Detect which cell encompasses the target text, then output its [X, Y] center coordinate. 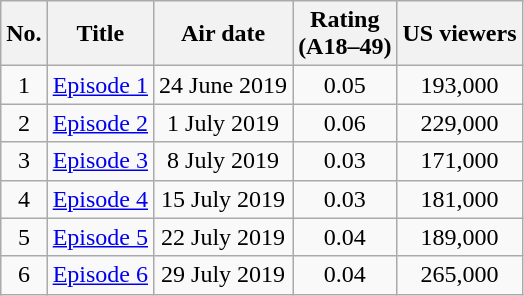
193,000 [460, 85]
189,000 [460, 237]
8 July 2019 [224, 161]
1 [24, 85]
Episode 3 [100, 161]
US viewers [460, 34]
3 [24, 161]
Episode 4 [100, 199]
No. [24, 34]
181,000 [460, 199]
265,000 [460, 275]
0.06 [345, 123]
Episode 5 [100, 237]
0.05 [345, 85]
22 July 2019 [224, 237]
15 July 2019 [224, 199]
Episode 1 [100, 85]
229,000 [460, 123]
Episode 6 [100, 275]
Title [100, 34]
1 July 2019 [224, 123]
Episode 2 [100, 123]
Rating(A18–49) [345, 34]
171,000 [460, 161]
2 [24, 123]
6 [24, 275]
29 July 2019 [224, 275]
5 [24, 237]
Air date [224, 34]
24 June 2019 [224, 85]
4 [24, 199]
